Return [x, y] of the center of cell containing provided text 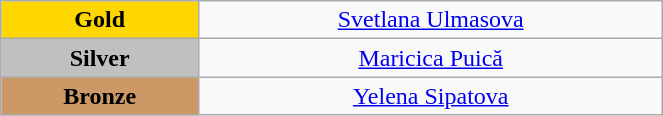
Bronze [100, 96]
Svetlana Ulmasova [431, 20]
Maricica Puică [431, 58]
Yelena Sipatova [431, 96]
Silver [100, 58]
Gold [100, 20]
